Scan for the cell matching the given text and deliver its (X, Y) coordinate at center. 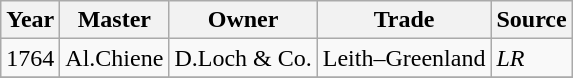
D.Loch & Co. (243, 58)
Year (30, 20)
Master (114, 20)
Trade (404, 20)
LR (532, 58)
1764 (30, 58)
Leith–Greenland (404, 58)
Owner (243, 20)
Al.Chiene (114, 58)
Source (532, 20)
